Provide the [x, y] coordinate of the cell's center where the given text is located.  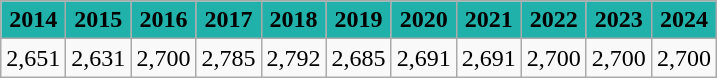
2,651 [34, 58]
2021 [488, 20]
2018 [294, 20]
2019 [358, 20]
2022 [554, 20]
2024 [684, 20]
2,631 [98, 58]
2015 [98, 20]
2014 [34, 20]
2016 [164, 20]
2017 [228, 20]
2,792 [294, 58]
2023 [618, 20]
2,785 [228, 58]
2,685 [358, 58]
2020 [424, 20]
